Return (X, Y) of the center of cell containing provided text 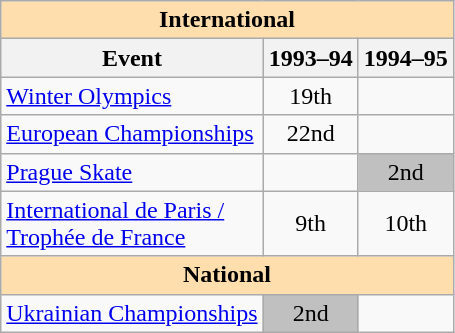
International (228, 20)
19th (310, 96)
Event (132, 58)
9th (310, 224)
1994–95 (406, 58)
10th (406, 224)
National (228, 275)
Winter Olympics (132, 96)
European Championships (132, 134)
Ukrainian Championships (132, 313)
1993–94 (310, 58)
22nd (310, 134)
Prague Skate (132, 172)
International de Paris /Trophée de France (132, 224)
